Locate the cell with the specified text and output its [X, Y] center coordinate. 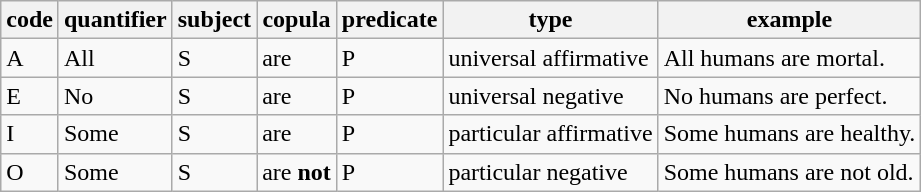
particular negative [550, 172]
subject [214, 20]
predicate [390, 20]
universal affirmative [550, 58]
All [115, 58]
Some humans are not old. [790, 172]
All humans are mortal. [790, 58]
example [790, 20]
type [550, 20]
A [30, 58]
copula [297, 20]
are not [297, 172]
universal negative [550, 96]
No [115, 96]
No humans are perfect. [790, 96]
code [30, 20]
quantifier [115, 20]
E [30, 96]
O [30, 172]
particular affirmative [550, 134]
I [30, 134]
Some humans are healthy. [790, 134]
